Provide the [X, Y] coordinate of the cell's center where the given text is located.  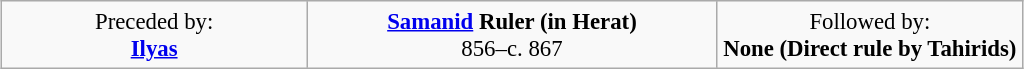
Followed by:None (Direct rule by Tahirids) [870, 35]
Preceded by:Ilyas [154, 35]
Samanid Ruler (in Herat)856–c. 867 [512, 35]
